From the cell containing the given text, extract its center point as [x, y] coordinate. 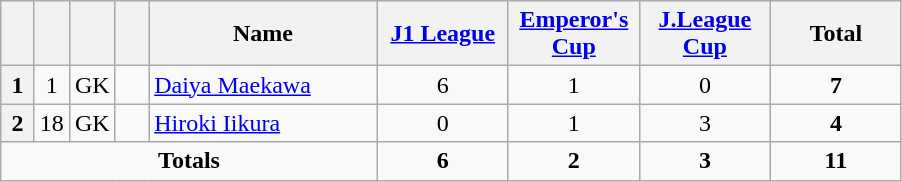
Total [836, 34]
7 [836, 85]
18 [52, 123]
J1 League [442, 34]
Emperor's Cup [574, 34]
J.League Cup [704, 34]
Hiroki Iikura [264, 123]
4 [836, 123]
11 [836, 161]
Totals [189, 161]
Name [264, 34]
Daiya Maekawa [264, 85]
